For the text-containing cell, return its midpoint in (x, y) coordinate format. 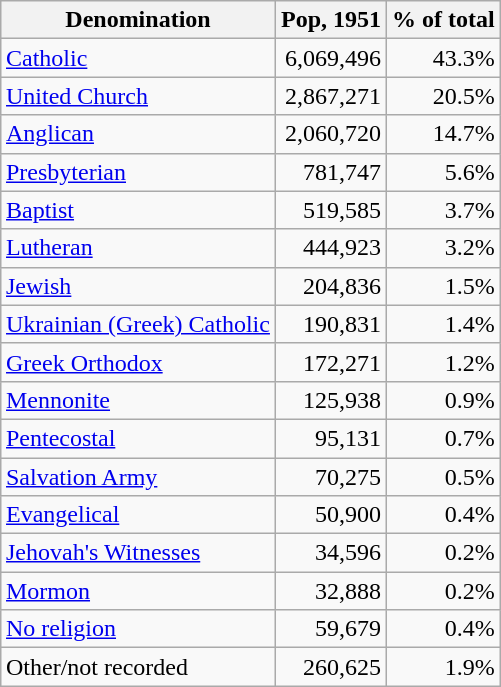
0.9% (444, 400)
50,900 (330, 515)
172,271 (330, 362)
Salvation Army (138, 477)
260,625 (330, 667)
Pentecostal (138, 438)
2,060,720 (330, 134)
6,069,496 (330, 58)
1.4% (444, 324)
43.3% (444, 58)
444,923 (330, 248)
70,275 (330, 477)
519,585 (330, 210)
Mormon (138, 591)
Jewish (138, 286)
Ukrainian (Greek) Catholic (138, 324)
59,679 (330, 629)
Evangelical (138, 515)
% of total (444, 20)
Denomination (138, 20)
Jehovah's Witnesses (138, 553)
Baptist (138, 210)
1.5% (444, 286)
United Church (138, 96)
125,938 (330, 400)
20.5% (444, 96)
3.2% (444, 248)
Lutheran (138, 248)
5.6% (444, 172)
No religion (138, 629)
1.2% (444, 362)
32,888 (330, 591)
Anglican (138, 134)
0.7% (444, 438)
Mennonite (138, 400)
0.5% (444, 477)
Pop, 1951 (330, 20)
14.7% (444, 134)
2,867,271 (330, 96)
95,131 (330, 438)
781,747 (330, 172)
Other/not recorded (138, 667)
Presbyterian (138, 172)
3.7% (444, 210)
190,831 (330, 324)
204,836 (330, 286)
1.9% (444, 667)
Catholic (138, 58)
Greek Orthodox (138, 362)
34,596 (330, 553)
